Pinpoint the cell where the given text exists, returning its [X, Y] midpoint coordinate. 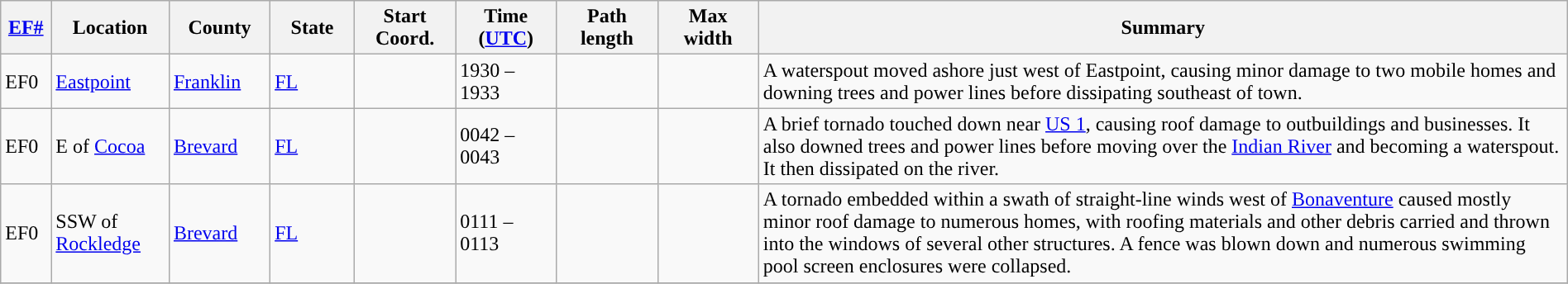
0111 – 0113 [506, 233]
EF# [26, 28]
1930 – 1933 [506, 81]
Franklin [219, 81]
Max width [708, 28]
SSW of Rockledge [111, 233]
Time (UTC) [506, 28]
Start Coord. [404, 28]
County [219, 28]
Location [111, 28]
E of Cocoa [111, 146]
Path length [607, 28]
0042 – 0043 [506, 146]
State [313, 28]
Summary [1163, 28]
Eastpoint [111, 81]
